Search for the cell housing the specified text and yield its [X, Y] center coordinate. 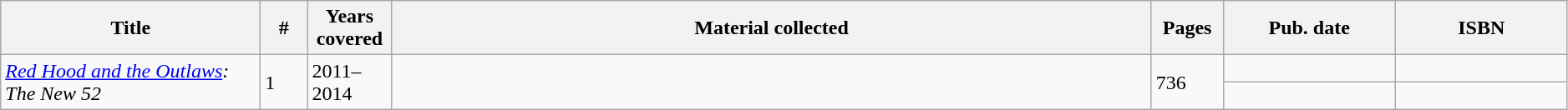
# [284, 28]
Years covered [349, 28]
ISBN [1481, 28]
Title [130, 28]
2011–2014 [349, 82]
1 [284, 82]
736 [1187, 82]
Material collected [772, 28]
Pages [1187, 28]
Pub. date [1309, 28]
Red Hood and the Outlaws: The New 52 [130, 82]
